Identify which cell holds the provided text, then report its (x, y) central coordinate. 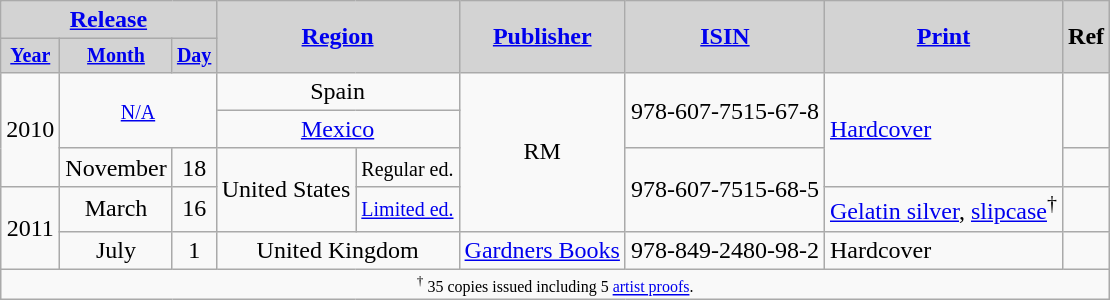
978-849-2480-98-2 (724, 250)
Mexico (338, 129)
2011 (30, 228)
Ref (1086, 37)
978-607-7515-67-8 (724, 110)
Print (943, 37)
Gardners Books (542, 250)
Limited ed. (408, 208)
16 (194, 208)
Day (194, 56)
978-607-7515-68-5 (724, 190)
United Kingdom (338, 250)
Regular ed. (408, 167)
2010 (30, 129)
Region (338, 37)
November (116, 167)
18 (194, 167)
Gelatin silver, slipcase† (943, 208)
Spain (338, 91)
July (116, 250)
March (116, 208)
1 (194, 250)
RM (542, 152)
United States (286, 190)
Month (116, 56)
Release (108, 20)
ISIN (724, 37)
N/A (138, 110)
Year (30, 56)
Publisher (542, 37)
† 35 copies issued including 5 artist proofs. (556, 284)
